Scan for the cell matching the given text and deliver its [x, y] coordinate at center. 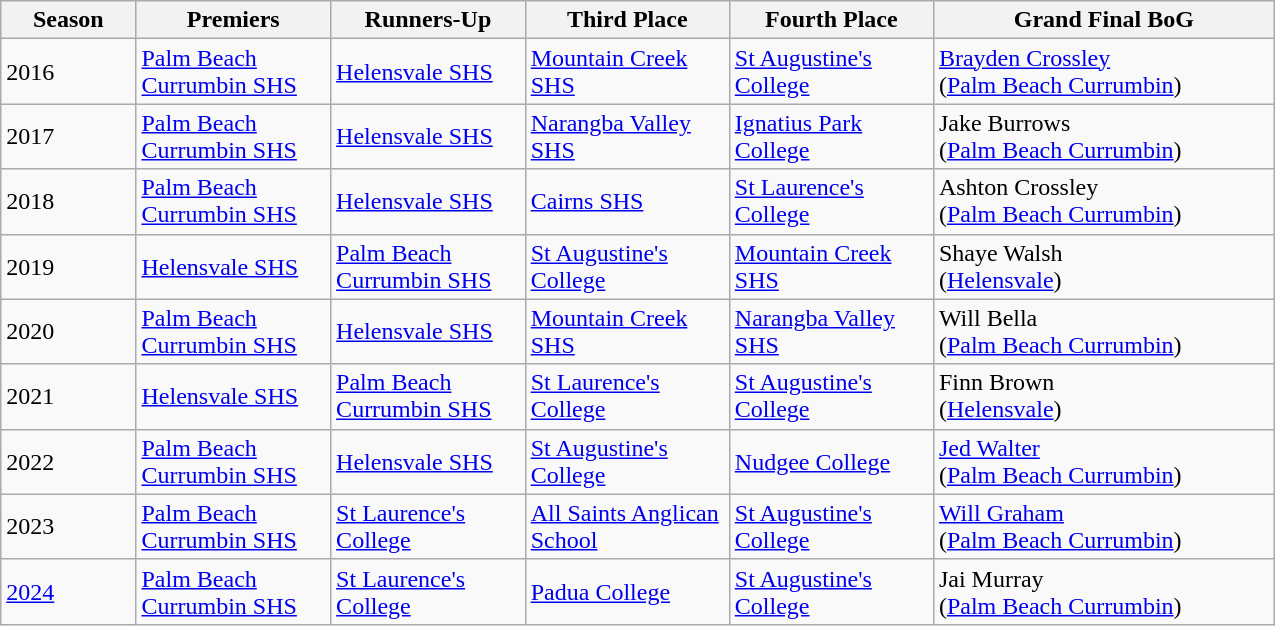
Finn Brown (Helensvale) [1104, 396]
Will Bella (Palm Beach Currumbin) [1104, 332]
2023 [68, 526]
Third Place [627, 20]
Padua College [627, 592]
Grand Final BoG [1104, 20]
2019 [68, 266]
Premiers [234, 20]
2020 [68, 332]
Ashton Crossley (Palm Beach Currumbin) [1104, 202]
2018 [68, 202]
Cairns SHS [627, 202]
Will Graham (Palm Beach Currumbin) [1104, 526]
2021 [68, 396]
2024 [68, 592]
All Saints Anglican School [627, 526]
Jake Burrows (Palm Beach Currumbin) [1104, 136]
2022 [68, 462]
Fourth Place [831, 20]
Jed Walter (Palm Beach Currumbin) [1104, 462]
Brayden Crossley (Palm Beach Currumbin) [1104, 72]
Nudgee College [831, 462]
Ignatius Park College [831, 136]
Season [68, 20]
Shaye Walsh (Helensvale) [1104, 266]
Runners-Up [428, 20]
2016 [68, 72]
Jai Murray (Palm Beach Currumbin) [1104, 592]
2017 [68, 136]
